Return the (X, Y) coordinate for the center point of the cell that contains the specified text.  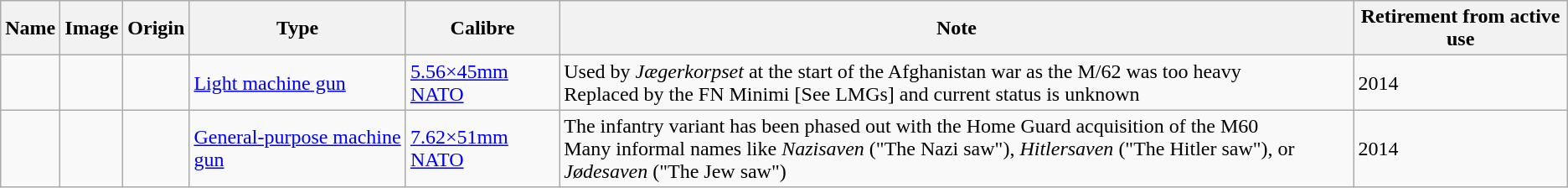
General-purpose machine gun (297, 149)
Note (957, 29)
Type (297, 29)
Used by Jægerkorpset at the start of the Afghanistan war as the M/62 was too heavyReplaced by the FN Minimi [See LMGs] and current status is unknown (957, 82)
Retirement from active use (1461, 29)
Image (92, 29)
Name (30, 29)
Calibre (482, 29)
7.62×51mm NATO (482, 149)
Origin (156, 29)
5.56×45mm NATO (482, 82)
Light machine gun (297, 82)
